Output the [X, Y] coordinate of the center of the cell containing the given text.  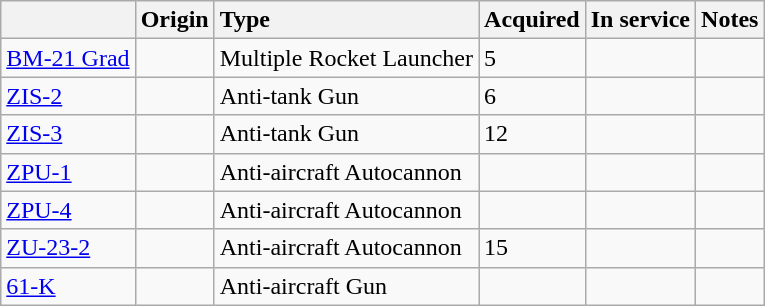
Multiple Rocket Launcher [346, 58]
Notes [730, 20]
Origin [174, 20]
In service [640, 20]
12 [532, 134]
61-K [68, 286]
6 [532, 96]
5 [532, 58]
Acquired [532, 20]
ZPU-4 [68, 210]
15 [532, 248]
ZU-23-2 [68, 248]
ZIS-2 [68, 96]
BM-21 Grad [68, 58]
ZIS-3 [68, 134]
ZPU-1 [68, 172]
Anti-aircraft Gun [346, 286]
Type [346, 20]
